Return the (X, Y) coordinate for the center point of the cell that contains the specified text.  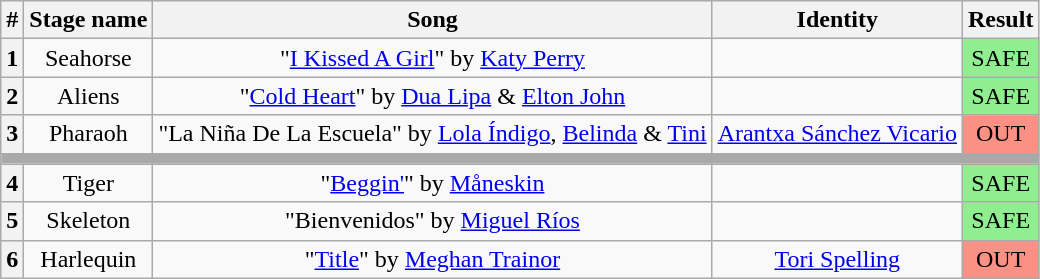
5 (12, 221)
2 (12, 96)
1 (12, 58)
# (12, 20)
"La Niña De La Escuela" by Lola Índigo, Belinda & Tini (432, 134)
Stage name (88, 20)
Skeleton (88, 221)
Pharaoh (88, 134)
6 (12, 259)
Seahorse (88, 58)
"I Kissed A Girl" by Katy Perry (432, 58)
Identity (837, 20)
"Title" by Meghan Trainor (432, 259)
Arantxa Sánchez Vicario (837, 134)
4 (12, 183)
Tiger (88, 183)
"Bienvenidos" by Miguel Ríos (432, 221)
Result (1001, 20)
"Beggin'" by Måneskin (432, 183)
"Cold Heart" by Dua Lipa & Elton John (432, 96)
Tori Spelling (837, 259)
Harlequin (88, 259)
Aliens (88, 96)
Song (432, 20)
3 (12, 134)
